Determine the [x, y] coordinate at the center of the cell enclosing the given text.  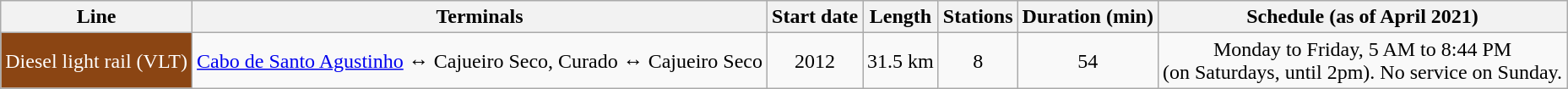
8 [978, 61]
Diesel light rail (VLT) [96, 61]
Monday to Friday, 5 AM to 8:44 PM(on Saturdays, until 2pm). No service on Sunday. [1362, 61]
Length [901, 17]
Schedule (as of April 2021) [1362, 17]
2012 [816, 61]
Line [96, 17]
Duration (min) [1088, 17]
Terminals [480, 17]
Stations [978, 17]
Cabo de Santo Agustinho ↔ Cajueiro Seco, Curado ↔ Cajueiro Seco [480, 61]
54 [1088, 61]
Start date [816, 17]
31.5 km [901, 61]
